Scan for the cell matching the given text and deliver its (x, y) coordinate at center. 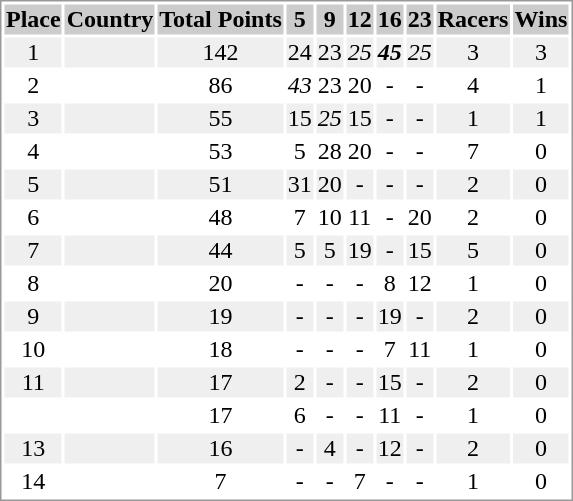
51 (220, 185)
28 (330, 151)
Place (33, 19)
13 (33, 449)
44 (220, 251)
Wins (541, 19)
142 (220, 53)
53 (220, 151)
Total Points (220, 19)
48 (220, 217)
Country (110, 19)
Racers (473, 19)
55 (220, 119)
43 (300, 85)
86 (220, 85)
24 (300, 53)
45 (390, 53)
14 (33, 481)
31 (300, 185)
18 (220, 349)
